Output the (X, Y) coordinate of the center of the cell containing the given text.  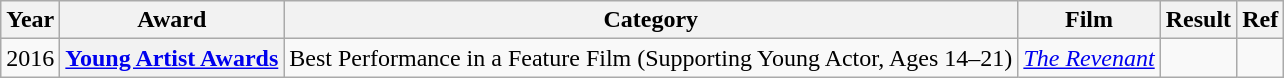
Film (1089, 20)
Year (30, 20)
2016 (30, 58)
Award (172, 20)
Ref (1260, 20)
Result (1198, 20)
Category (651, 20)
Best Performance in a Feature Film (Supporting Young Actor, Ages 14–21) (651, 58)
The Revenant (1089, 58)
Young Artist Awards (172, 58)
